Scan for the cell matching the given text and deliver its [x, y] coordinate at center. 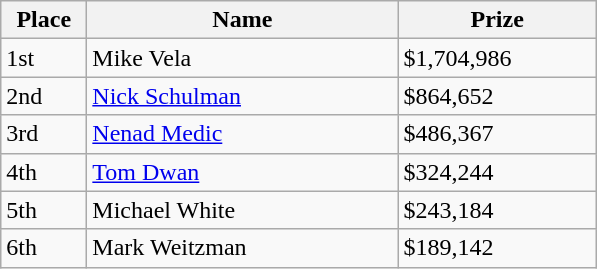
$324,244 [498, 172]
Nenad Medic [242, 134]
Mike Vela [242, 58]
2nd [44, 96]
$1,704,986 [498, 58]
Name [242, 20]
Place [44, 20]
Michael White [242, 210]
Tom Dwan [242, 172]
3rd [44, 134]
5th [44, 210]
Prize [498, 20]
$486,367 [498, 134]
$243,184 [498, 210]
$189,142 [498, 248]
1st [44, 58]
Mark Weitzman [242, 248]
6th [44, 248]
Nick Schulman [242, 96]
4th [44, 172]
$864,652 [498, 96]
